Capture the cell that displays the provided text and extract its (X, Y) central coordinate. 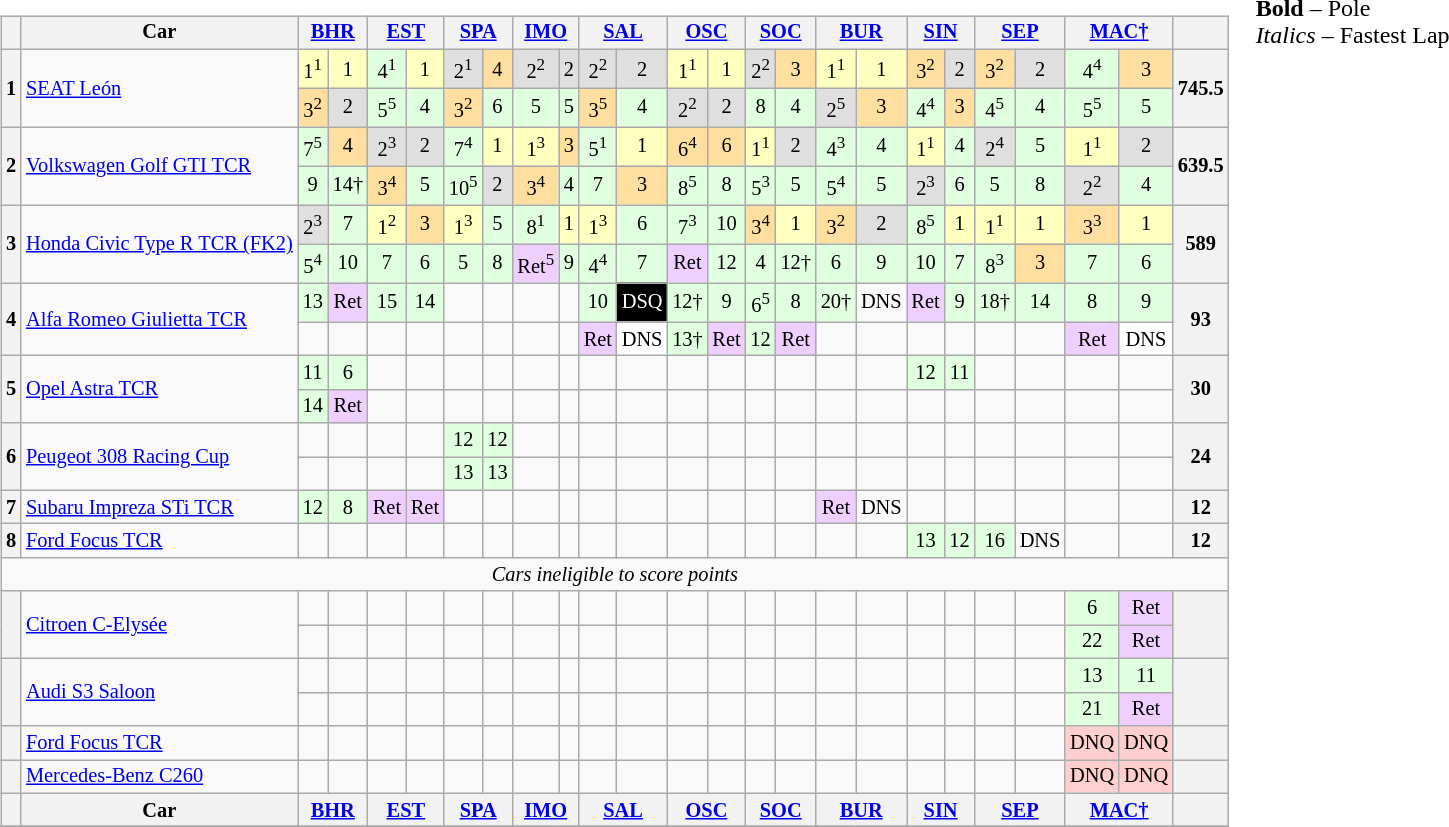
745.5 (1201, 88)
Opel Astra TCR (160, 390)
18† (995, 302)
74 (464, 146)
65 (761, 302)
Peugeot 308 Racing Cup (160, 456)
Mercedes-Benz C260 (160, 777)
75 (313, 146)
Alfa Romeo Giulietta TCR (160, 320)
64 (687, 146)
73 (687, 224)
83 (995, 264)
93 (1201, 320)
45 (995, 108)
Cars ineligible to score points (614, 575)
33 (1092, 224)
30 (1201, 390)
43 (836, 146)
SEAT León (160, 88)
35 (598, 108)
14† (348, 186)
589 (1201, 244)
Subaru Impreza STi TCR (160, 507)
41 (387, 68)
Ret5 (535, 264)
51 (598, 146)
Volkswagen Golf GTI TCR (160, 166)
20† (836, 302)
53 (761, 186)
81 (535, 224)
Citroen C-Elysée (160, 624)
105 (464, 186)
DSQ (642, 302)
Honda Civic Type R TCR (FK2) (160, 244)
16 (995, 541)
13† (687, 339)
639.5 (1201, 166)
Audi S3 Saloon (160, 692)
25 (836, 108)
15 (387, 302)
